Return the (x, y) coordinate for the center point of the cell that contains the specified text.  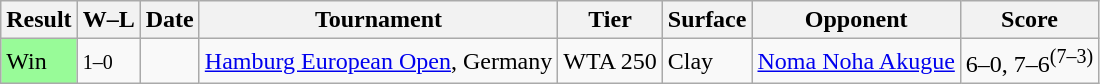
Tier (610, 20)
Clay (707, 62)
Score (1029, 20)
Win (39, 62)
Hamburg European Open, Germany (378, 62)
Opponent (856, 20)
Tournament (378, 20)
Surface (707, 20)
6–0, 7–6(7–3) (1029, 62)
Date (170, 20)
1–0 (108, 62)
Noma Noha Akugue (856, 62)
W–L (108, 20)
Result (39, 20)
WTA 250 (610, 62)
